Locate the cell with the specified text and output its [x, y] center coordinate. 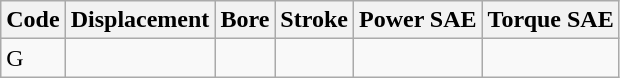
Code [33, 20]
Power SAE [418, 20]
G [33, 58]
Torque SAE [550, 20]
Bore [245, 20]
Displacement [140, 20]
Stroke [314, 20]
